For the text-containing cell, return its midpoint in (x, y) coordinate format. 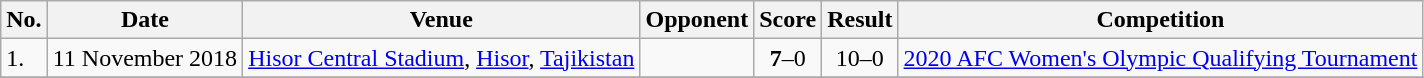
Score (788, 20)
Competition (1160, 20)
Hisor Central Stadium, Hisor, Tajikistan (442, 58)
1. (24, 58)
10–0 (860, 58)
11 November 2018 (144, 58)
2020 AFC Women's Olympic Qualifying Tournament (1160, 58)
No. (24, 20)
Venue (442, 20)
Result (860, 20)
7–0 (788, 58)
Date (144, 20)
Opponent (697, 20)
